Return the (X, Y) coordinate for the center point of the cell that contains the specified text.  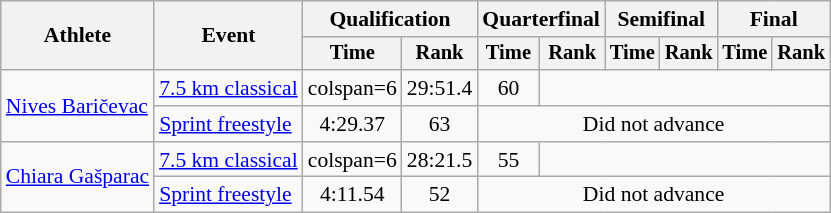
55 (508, 160)
Chiara Gašparac (78, 178)
63 (440, 124)
29:51.4 (440, 88)
28:21.5 (440, 160)
52 (440, 195)
Final (773, 19)
Semifinal (661, 19)
Nives Baričevac (78, 106)
Qualification (390, 19)
4:29.37 (352, 124)
Event (228, 36)
60 (508, 88)
4:11.54 (352, 195)
Quarterfinal (541, 19)
Athlete (78, 36)
